Capture the cell that displays the provided text and extract its [x, y] central coordinate. 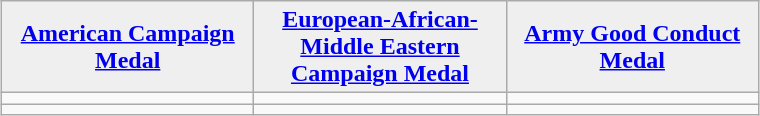
European-African-Middle Eastern Campaign Medal [380, 47]
Army Good Conduct Medal [632, 47]
American Campaign Medal [128, 47]
